Capture the cell that displays the provided text and extract its (x, y) central coordinate. 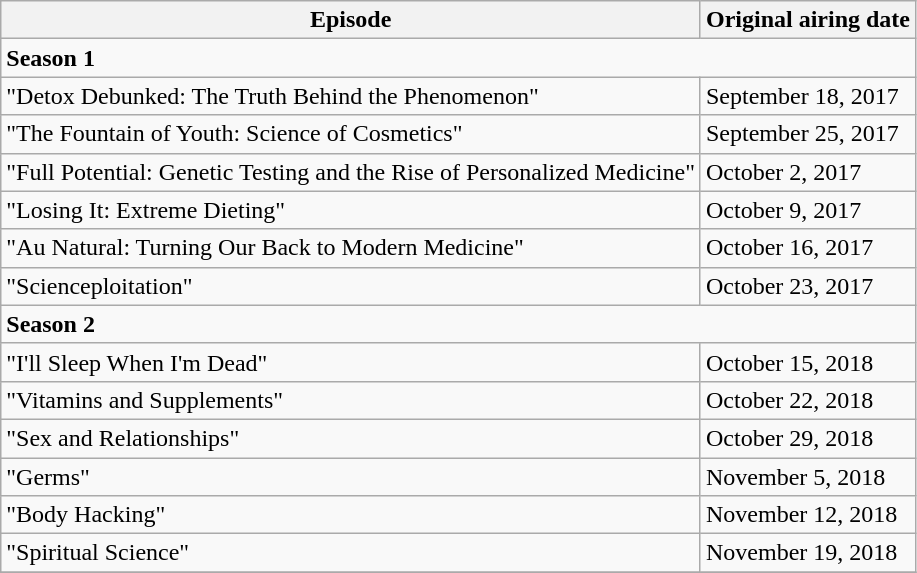
October 2, 2017 (808, 172)
Original airing date (808, 20)
"Detox Debunked: The Truth Behind the Phenomenon" (351, 96)
Season 1 (458, 58)
October 23, 2017 (808, 286)
Season 2 (458, 324)
October 15, 2018 (808, 362)
"Full Potential: Genetic Testing and the Rise of Personalized Medicine" (351, 172)
"Vitamins and Supplements" (351, 400)
"Body Hacking" (351, 515)
November 19, 2018 (808, 553)
Episode (351, 20)
September 25, 2017 (808, 134)
"Au Natural: Turning Our Back to Modern Medicine" (351, 248)
"Scienceploitation" (351, 286)
"The Fountain of Youth: Science of Cosmetics" (351, 134)
"Losing It: Extreme Dieting" (351, 210)
"I'll Sleep When I'm Dead" (351, 362)
November 12, 2018 (808, 515)
October 9, 2017 (808, 210)
October 29, 2018 (808, 438)
November 5, 2018 (808, 477)
"Germs" (351, 477)
"Spiritual Science" (351, 553)
October 22, 2018 (808, 400)
"Sex and Relationships" (351, 438)
September 18, 2017 (808, 96)
October 16, 2017 (808, 248)
